Extract the [x, y] coordinate from the center of the cell holding the provided text.  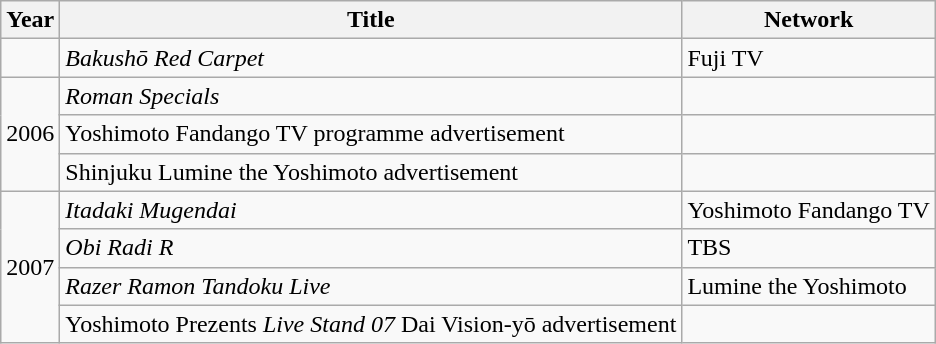
2006 [30, 134]
Fuji TV [809, 58]
Year [30, 20]
Yoshimoto Fandango TV programme advertisement [371, 134]
Lumine the Yoshimoto [809, 286]
Yoshimoto Prezents Live Stand 07 Dai Vision-yō advertisement [371, 324]
Roman Specials [371, 96]
Network [809, 20]
Shinjuku Lumine the Yoshimoto advertisement [371, 172]
Itadaki Mugendai [371, 210]
Razer Ramon Tandoku Live [371, 286]
Obi Radi R [371, 248]
TBS [809, 248]
Title [371, 20]
2007 [30, 267]
Yoshimoto Fandango TV [809, 210]
Bakushō Red Carpet [371, 58]
